Locate the cell with the specified text and output its (x, y) center coordinate. 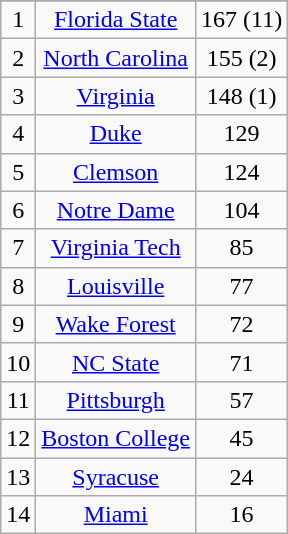
12 (18, 438)
Syracuse (116, 477)
Virginia (116, 96)
57 (242, 400)
155 (2) (242, 58)
8 (18, 286)
Pittsburgh (116, 400)
NC State (116, 362)
2 (18, 58)
Boston College (116, 438)
Notre Dame (116, 210)
1 (18, 20)
North Carolina (116, 58)
Miami (116, 515)
104 (242, 210)
72 (242, 324)
124 (242, 172)
71 (242, 362)
5 (18, 172)
167 (11) (242, 20)
129 (242, 134)
10 (18, 362)
45 (242, 438)
Duke (116, 134)
13 (18, 477)
6 (18, 210)
3 (18, 96)
Louisville (116, 286)
Virginia Tech (116, 248)
Clemson (116, 172)
24 (242, 477)
Wake Forest (116, 324)
14 (18, 515)
11 (18, 400)
7 (18, 248)
77 (242, 286)
16 (242, 515)
85 (242, 248)
148 (1) (242, 96)
4 (18, 134)
9 (18, 324)
Florida State (116, 20)
